Detect which cell encompasses the target text, then output its [x, y] center coordinate. 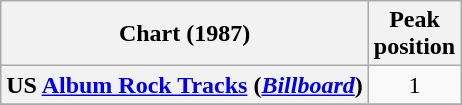
Peakposition [414, 34]
1 [414, 85]
US Album Rock Tracks (Billboard) [185, 85]
Chart (1987) [185, 34]
